Pinpoint the cell where the given text exists, returning its (X, Y) midpoint coordinate. 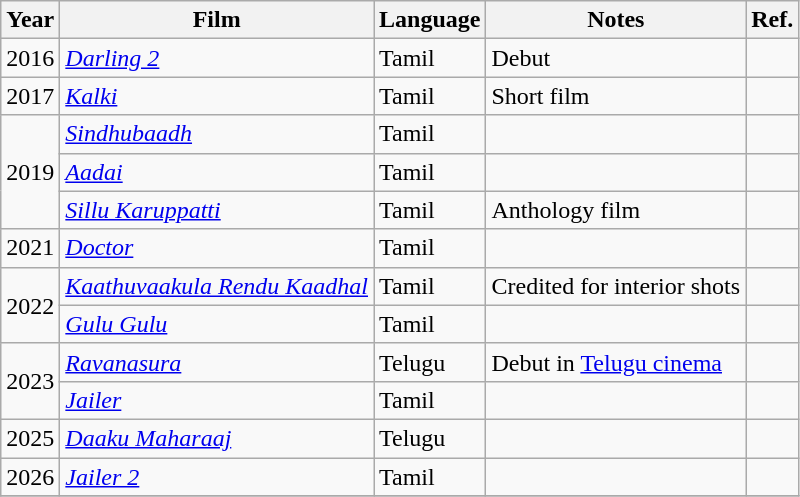
2025 (30, 438)
2019 (30, 172)
Notes (616, 20)
Year (30, 20)
Short film (616, 96)
Daaku Maharaaj (217, 438)
Jailer 2 (217, 477)
Sindhubaadh (217, 134)
Ravanasura (217, 362)
2021 (30, 248)
2022 (30, 305)
Jailer (217, 400)
Debut in Telugu cinema (616, 362)
Ref. (772, 20)
2026 (30, 477)
2016 (30, 58)
Gulu Gulu (217, 324)
Sillu Karuppatti (217, 210)
Kaathuvaakula Rendu Kaadhal (217, 286)
Aadai (217, 172)
Anthology film (616, 210)
Kalki (217, 96)
Language (430, 20)
Credited for interior shots (616, 286)
Darling 2 (217, 58)
Debut (616, 58)
2017 (30, 96)
Film (217, 20)
Doctor (217, 248)
2023 (30, 381)
